Return the (x, y) coordinate for the center point of the cell that contains the specified text.  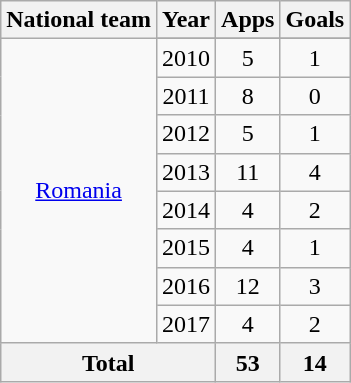
14 (315, 362)
2015 (186, 248)
Year (186, 20)
11 (248, 172)
12 (248, 286)
Romania (79, 191)
2013 (186, 172)
2011 (186, 96)
Apps (248, 20)
Goals (315, 20)
3 (315, 286)
0 (315, 96)
Total (108, 362)
2014 (186, 210)
8 (248, 96)
2016 (186, 286)
2017 (186, 324)
National team (79, 20)
53 (248, 362)
2010 (186, 58)
2012 (186, 134)
